Determine the (X, Y) coordinate at the center of the cell enclosing the given text.  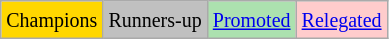
Champions (52, 20)
Promoted (252, 20)
Relegated (342, 20)
Runners-up (155, 20)
